Determine the (x, y) coordinate at the center of the cell enclosing the given text.  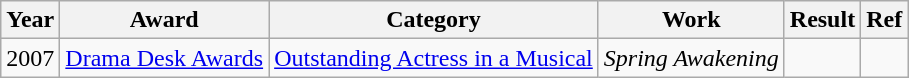
2007 (30, 58)
Award (164, 20)
Outstanding Actress in a Musical (434, 58)
Ref (884, 20)
Category (434, 20)
Drama Desk Awards (164, 58)
Work (691, 20)
Year (30, 20)
Result (822, 20)
Spring Awakening (691, 58)
